Detect which cell encompasses the target text, then output its [X, Y] center coordinate. 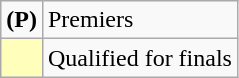
Premiers [140, 20]
Qualified for finals [140, 58]
(P) [22, 20]
